For the text-containing cell, return its midpoint in [X, Y] coordinate format. 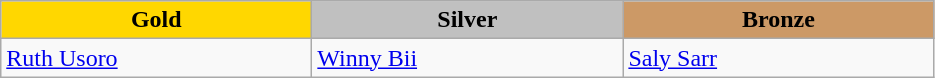
Gold [156, 20]
Winny Bii [468, 58]
Saly Sarr [778, 58]
Silver [468, 20]
Bronze [778, 20]
Ruth Usoro [156, 58]
